Output the [X, Y] coordinate of the center of the cell containing the given text.  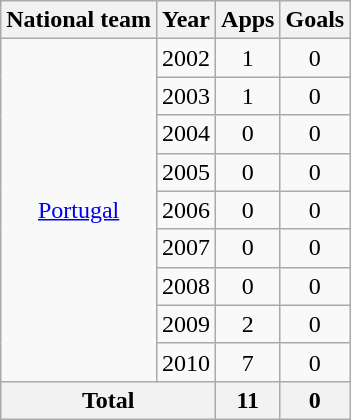
2008 [186, 286]
Goals [315, 20]
National team [79, 20]
2002 [186, 58]
Year [186, 20]
2010 [186, 362]
11 [248, 400]
Apps [248, 20]
2 [248, 324]
2006 [186, 210]
2009 [186, 324]
2007 [186, 248]
7 [248, 362]
2005 [186, 172]
Total [108, 400]
2003 [186, 96]
Portugal [79, 210]
2004 [186, 134]
